Extract the [x, y] coordinate from the center of the cell holding the provided text.  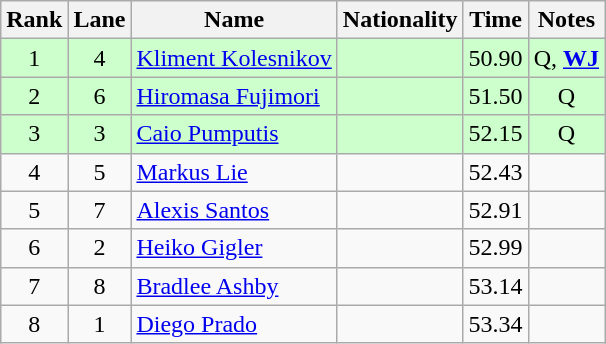
Bradlee Ashby [234, 286]
Notes [566, 20]
Q, WJ [566, 58]
Nationality [400, 20]
Heiko Gigler [234, 248]
Alexis Santos [234, 210]
Diego Prado [234, 324]
Markus Lie [234, 172]
52.91 [496, 210]
52.43 [496, 172]
Hiromasa Fujimori [234, 96]
Lane [100, 20]
53.14 [496, 286]
Name [234, 20]
52.15 [496, 134]
51.50 [496, 96]
Time [496, 20]
Kliment Kolesnikov [234, 58]
50.90 [496, 58]
52.99 [496, 248]
Rank [34, 20]
Caio Pumputis [234, 134]
53.34 [496, 324]
